Detect which cell encompasses the target text, then output its [x, y] center coordinate. 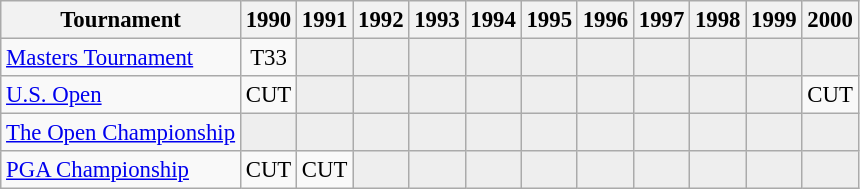
1994 [493, 20]
1998 [718, 20]
1990 [268, 20]
1993 [437, 20]
T33 [268, 58]
1992 [381, 20]
1997 [661, 20]
The Open Championship [121, 133]
Tournament [121, 20]
2000 [830, 20]
1991 [325, 20]
1996 [605, 20]
U.S. Open [121, 95]
Masters Tournament [121, 58]
1999 [774, 20]
PGA Championship [121, 170]
1995 [549, 20]
